For the text-containing cell, return its midpoint in [x, y] coordinate format. 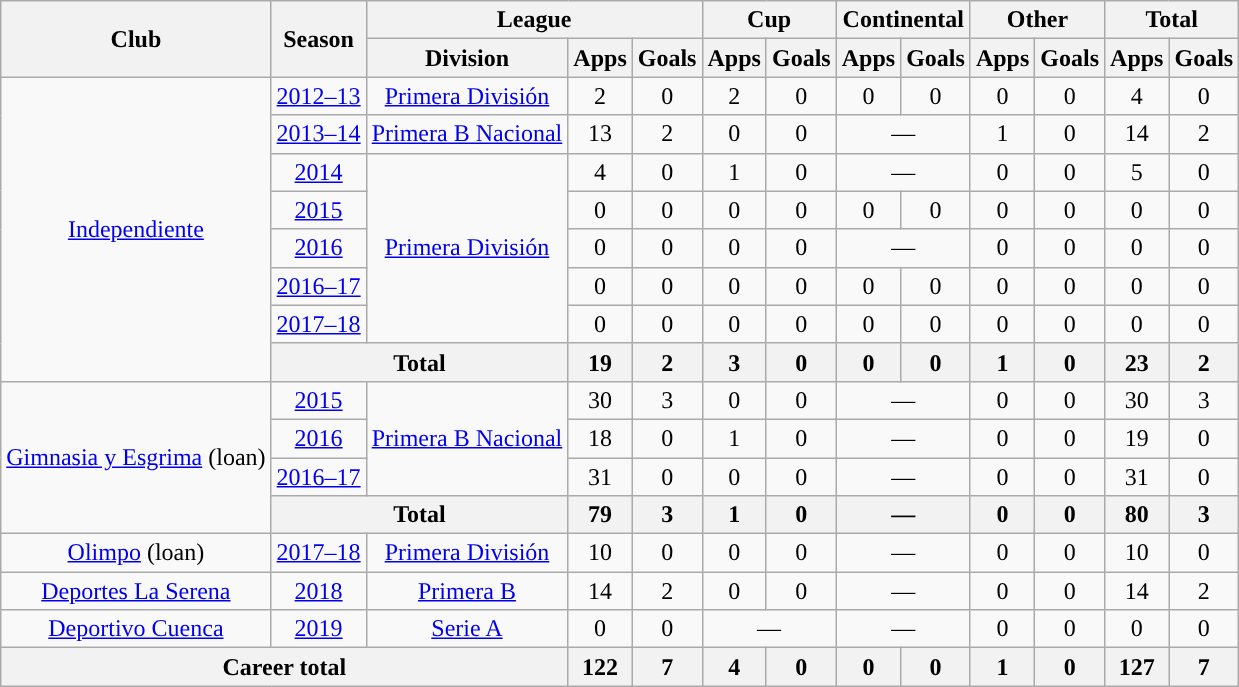
Serie A [467, 629]
Deportes La Serena [136, 591]
2018 [318, 591]
Deportivo Cuenca [136, 629]
Division [467, 58]
23 [1137, 362]
Career total [284, 667]
Club [136, 39]
League [534, 20]
Gimnasia y Esgrima (loan) [136, 457]
Cup [769, 20]
2012–13 [318, 96]
Primera B [467, 591]
Other [1037, 20]
Independiente [136, 229]
Olimpo (loan) [136, 553]
127 [1137, 667]
80 [1137, 515]
2019 [318, 629]
79 [600, 515]
Continental [903, 20]
122 [600, 667]
5 [1137, 172]
13 [600, 134]
2013–14 [318, 134]
18 [600, 438]
Season [318, 39]
2014 [318, 172]
